Pinpoint the cell where the given text exists, returning its [X, Y] midpoint coordinate. 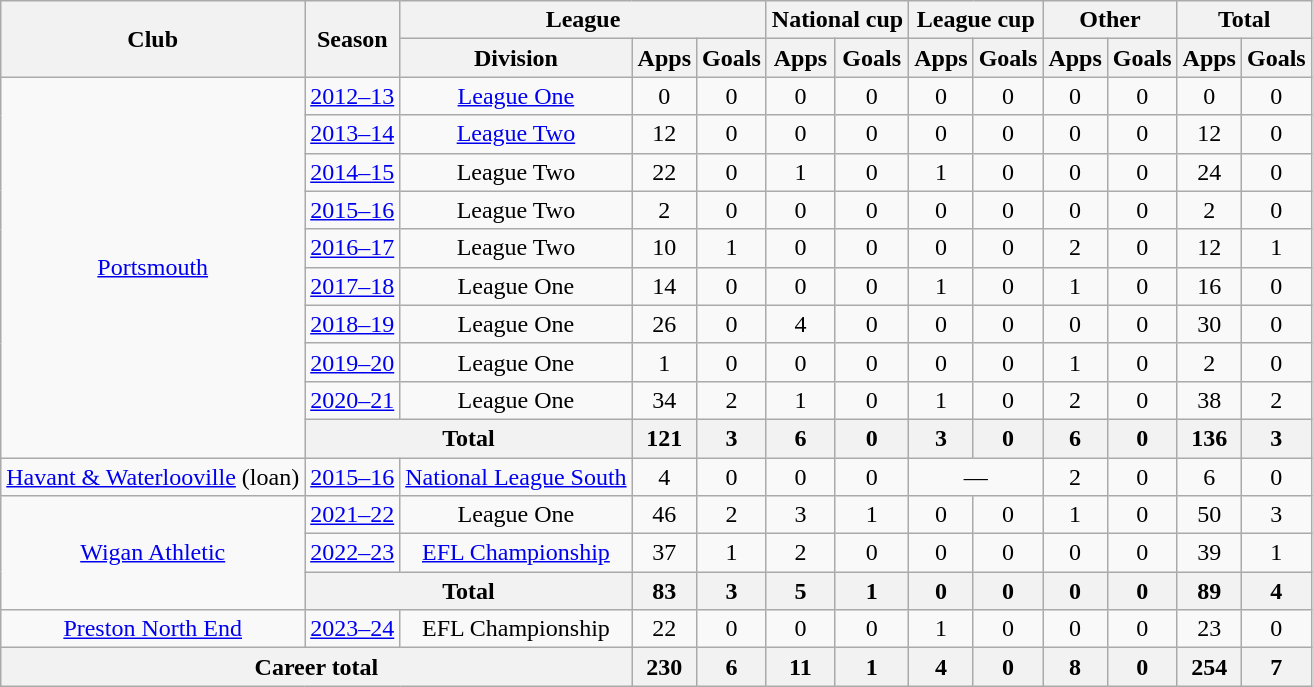
Division [516, 58]
League [584, 20]
Season [352, 39]
136 [1209, 438]
Portsmouth [153, 268]
2012–13 [352, 96]
2018–19 [352, 324]
2013–14 [352, 134]
16 [1209, 286]
26 [664, 324]
89 [1209, 591]
5 [800, 591]
League cup [976, 20]
34 [664, 400]
Other [1110, 20]
38 [1209, 400]
7 [1276, 667]
2021–22 [352, 515]
121 [664, 438]
2017–18 [352, 286]
2019–20 [352, 362]
Havant & Waterlooville (loan) [153, 477]
2020–21 [352, 400]
50 [1209, 515]
Preston North End [153, 629]
Career total [316, 667]
2023–24 [352, 629]
National cup [837, 20]
10 [664, 248]
Club [153, 39]
Wigan Athletic [153, 553]
30 [1209, 324]
46 [664, 515]
39 [1209, 553]
83 [664, 591]
— [976, 477]
2014–15 [352, 172]
2016–17 [352, 248]
23 [1209, 629]
230 [664, 667]
37 [664, 553]
8 [1075, 667]
11 [800, 667]
14 [664, 286]
24 [1209, 172]
254 [1209, 667]
National League South [516, 477]
2022–23 [352, 553]
